Scan for the cell matching the given text and deliver its (X, Y) coordinate at center. 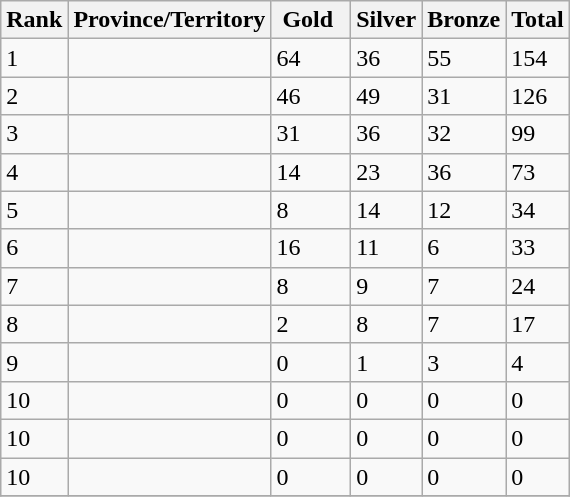
49 (386, 96)
23 (386, 172)
33 (538, 248)
99 (538, 134)
46 (311, 96)
Province/Territory (170, 20)
55 (464, 58)
Rank (34, 20)
32 (464, 134)
17 (538, 324)
154 (538, 58)
Total (538, 20)
64 (311, 58)
16 (311, 248)
5 (34, 210)
Silver (386, 20)
126 (538, 96)
Gold (311, 20)
24 (538, 286)
73 (538, 172)
Bronze (464, 20)
11 (386, 248)
34 (538, 210)
12 (464, 210)
